Return the [x, y] coordinate for the center point of the cell that contains the specified text.  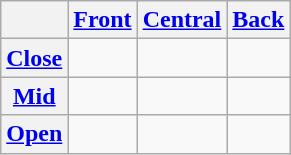
Back [258, 20]
Central [182, 20]
Mid [34, 96]
Front [102, 20]
Open [34, 134]
Close [34, 58]
